Determine the [X, Y] coordinate at the center of the cell enclosing the given text.  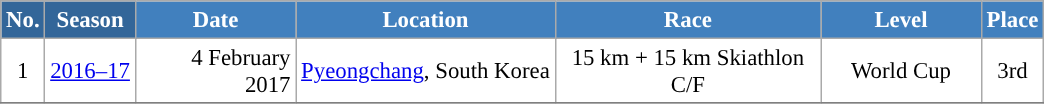
No. [23, 20]
Season [90, 20]
Level [902, 20]
Pyeongchang, South Korea [426, 72]
15 km + 15 km Skiathlon C/F [688, 72]
Date [216, 20]
2016–17 [90, 72]
1 [23, 72]
Location [426, 20]
3rd [1012, 72]
Place [1012, 20]
Race [688, 20]
4 February 2017 [216, 72]
World Cup [902, 72]
